Identify which cell holds the provided text, then report its [X, Y] central coordinate. 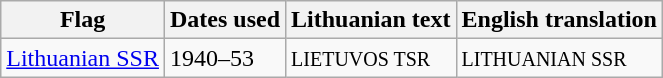
Dates used [224, 20]
English translation [559, 20]
Lithuanian SSR [83, 58]
LITHUANIAN SSR [559, 58]
LIETUVOS TSR [371, 58]
Lithuanian text [371, 20]
1940–53 [224, 58]
Flag [83, 20]
